For the text-containing cell, return its midpoint in [x, y] coordinate format. 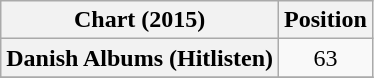
Danish Albums (Hitlisten) [140, 58]
63 [326, 58]
Chart (2015) [140, 20]
Position [326, 20]
